Locate the cell with the specified text and output its (X, Y) center coordinate. 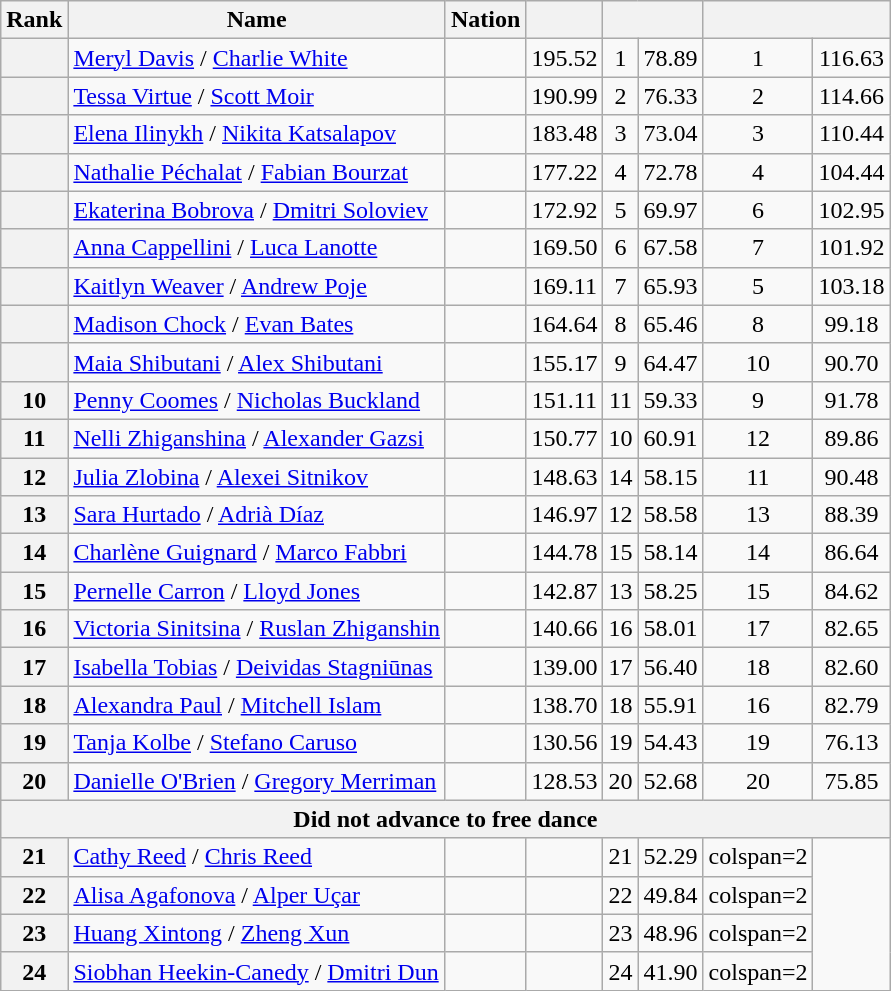
Tanja Kolbe / Stefano Caruso (257, 743)
90.48 (852, 477)
60.91 (670, 438)
82.79 (852, 705)
Tessa Virtue / Scott Moir (257, 96)
183.48 (564, 134)
Sara Hurtado / Adrià Díaz (257, 515)
140.66 (564, 629)
67.58 (670, 248)
Siobhan Heekin-Canedy / Dmitri Dun (257, 971)
69.97 (670, 210)
114.66 (852, 96)
49.84 (670, 895)
169.11 (564, 286)
Kaitlyn Weaver / Andrew Poje (257, 286)
Nation (485, 20)
56.40 (670, 667)
151.11 (564, 400)
101.92 (852, 248)
76.13 (852, 743)
55.91 (670, 705)
65.46 (670, 324)
Anna Cappellini / Luca Lanotte (257, 248)
Madison Chock / Evan Bates (257, 324)
48.96 (670, 933)
Cathy Reed / Chris Reed (257, 857)
110.44 (852, 134)
177.22 (564, 172)
Pernelle Carron / Lloyd Jones (257, 591)
41.90 (670, 971)
58.14 (670, 553)
102.95 (852, 210)
Victoria Sinitsina / Ruslan Zhiganshin (257, 629)
Ekaterina Bobrova / Dmitri Soloviev (257, 210)
64.47 (670, 362)
52.29 (670, 857)
150.77 (564, 438)
104.44 (852, 172)
Danielle O'Brien / Gregory Merriman (257, 781)
Rank (34, 20)
52.68 (670, 781)
99.18 (852, 324)
Penny Coomes / Nicholas Buckland (257, 400)
190.99 (564, 96)
Julia Zlobina / Alexei Sitnikov (257, 477)
Elena Ilinykh / Nikita Katsalapov (257, 134)
130.56 (564, 743)
58.25 (670, 591)
59.33 (670, 400)
128.53 (564, 781)
138.70 (564, 705)
139.00 (564, 667)
91.78 (852, 400)
Charlène Guignard / Marco Fabbri (257, 553)
146.97 (564, 515)
88.39 (852, 515)
75.85 (852, 781)
Name (257, 20)
58.01 (670, 629)
58.58 (670, 515)
76.33 (670, 96)
116.63 (852, 58)
58.15 (670, 477)
65.93 (670, 286)
195.52 (564, 58)
Meryl Davis / Charlie White (257, 58)
73.04 (670, 134)
84.62 (852, 591)
Alisa Agafonova / Alper Uçar (257, 895)
164.64 (564, 324)
Alexandra Paul / Mitchell Islam (257, 705)
90.70 (852, 362)
Isabella Tobias / Deividas Stagniūnas (257, 667)
54.43 (670, 743)
72.78 (670, 172)
Nelli Zhiganshina / Alexander Gazsi (257, 438)
148.63 (564, 477)
103.18 (852, 286)
86.64 (852, 553)
142.87 (564, 591)
82.65 (852, 629)
Did not advance to free dance (446, 819)
172.92 (564, 210)
82.60 (852, 667)
144.78 (564, 553)
155.17 (564, 362)
Nathalie Péchalat / Fabian Bourzat (257, 172)
169.50 (564, 248)
89.86 (852, 438)
Huang Xintong / Zheng Xun (257, 933)
Maia Shibutani / Alex Shibutani (257, 362)
78.89 (670, 58)
